Scan for the cell matching the given text and deliver its [x, y] coordinate at center. 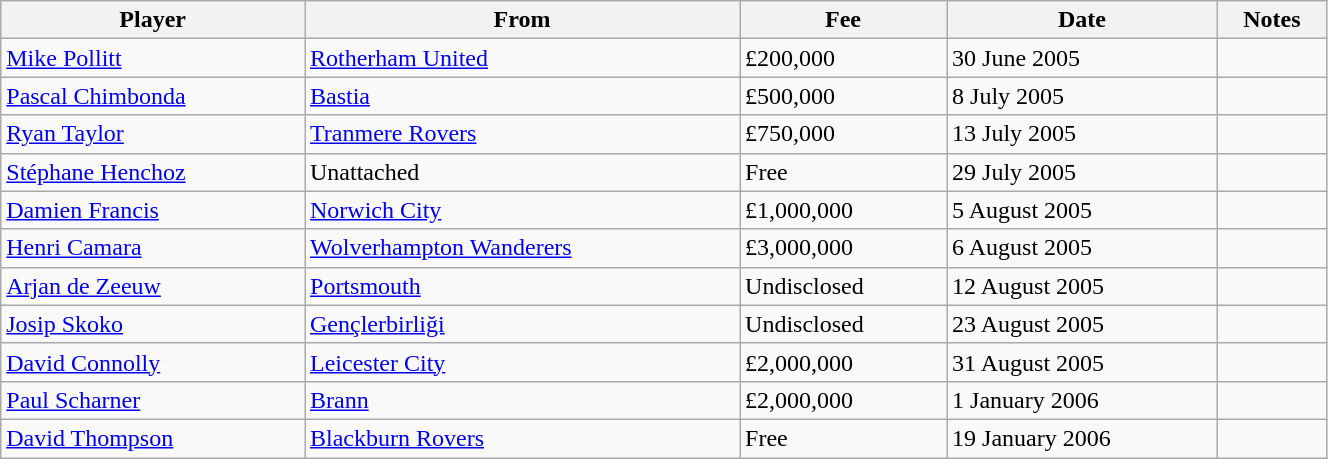
Henri Camara [153, 248]
23 August 2005 [1082, 324]
Mike Pollitt [153, 58]
Fee [844, 20]
Bastia [522, 96]
Portsmouth [522, 286]
Arjan de Zeeuw [153, 286]
Tranmere Rovers [522, 134]
£200,000 [844, 58]
Player [153, 20]
5 August 2005 [1082, 210]
£750,000 [844, 134]
29 July 2005 [1082, 172]
Date [1082, 20]
Gençlerbirliği [522, 324]
Ryan Taylor [153, 134]
Pascal Chimbonda [153, 96]
Josip Skoko [153, 324]
13 July 2005 [1082, 134]
Paul Scharner [153, 400]
1 January 2006 [1082, 400]
Brann [522, 400]
£500,000 [844, 96]
19 January 2006 [1082, 438]
30 June 2005 [1082, 58]
£1,000,000 [844, 210]
Leicester City [522, 362]
Blackburn Rovers [522, 438]
David Connolly [153, 362]
Unattached [522, 172]
6 August 2005 [1082, 248]
Norwich City [522, 210]
Stéphane Henchoz [153, 172]
Damien Francis [153, 210]
Notes [1272, 20]
12 August 2005 [1082, 286]
Rotherham United [522, 58]
8 July 2005 [1082, 96]
£3,000,000 [844, 248]
Wolverhampton Wanderers [522, 248]
From [522, 20]
David Thompson [153, 438]
31 August 2005 [1082, 362]
